Detect which cell encompasses the target text, then output its (X, Y) center coordinate. 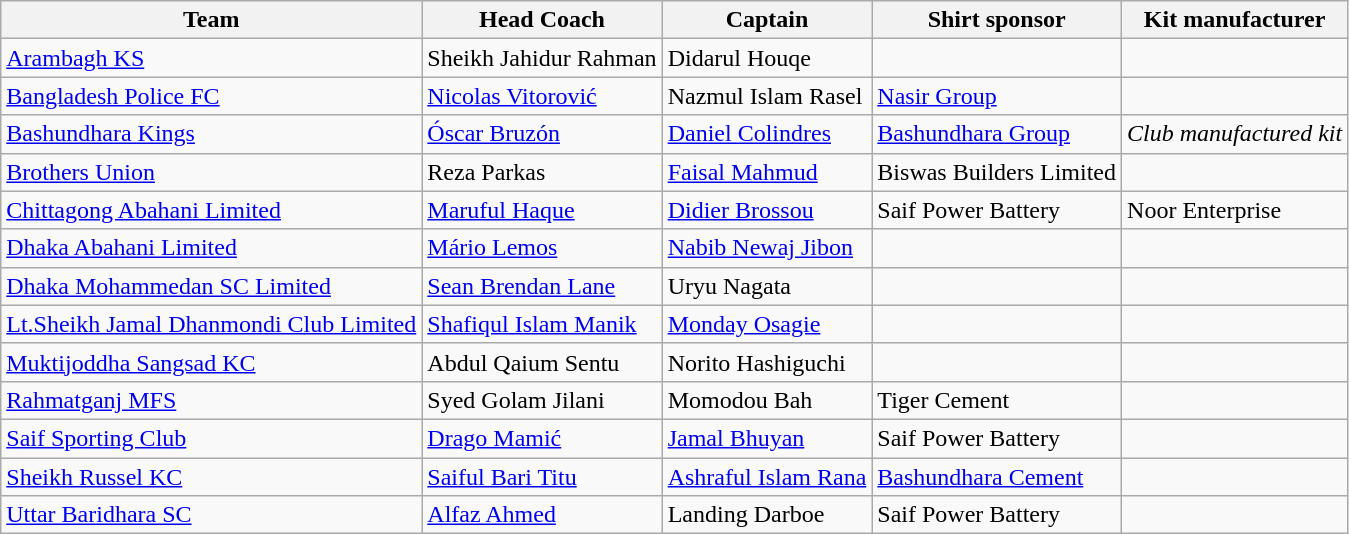
Reza Parkas (542, 172)
Ashraful Islam Rana (767, 477)
Biswas Builders Limited (997, 172)
Sheikh Jahidur Rahman (542, 58)
Shafiqul Islam Manik (542, 324)
Mário Lemos (542, 248)
Dhaka Mohammedan SC Limited (212, 286)
Nazmul Islam Rasel (767, 96)
Brothers Union (212, 172)
Nasir Group (997, 96)
Alfaz Ahmed (542, 515)
Lt.Sheikh Jamal Dhanmondi Club Limited (212, 324)
Uttar Baridhara SC (212, 515)
Landing Darboe (767, 515)
Abdul Qaium Sentu (542, 362)
Saiful Bari Titu (542, 477)
Bangladesh Police FC (212, 96)
Sean Brendan Lane (542, 286)
Muktijoddha Sangsad KC (212, 362)
Club manufactured kit (1235, 134)
Bashundhara Kings (212, 134)
Tiger Cement (997, 400)
Daniel Colindres (767, 134)
Syed Golam Jilani (542, 400)
Momodou Bah (767, 400)
Nicolas Vitorović (542, 96)
Uryu Nagata (767, 286)
Shirt sponsor (997, 20)
Dhaka Abahani Limited (212, 248)
Drago Mamić (542, 438)
Didier Brossou (767, 210)
Norito Hashiguchi (767, 362)
Team (212, 20)
Rahmatganj MFS (212, 400)
Saif Sporting Club (212, 438)
Noor Enterprise (1235, 210)
Óscar Bruzón (542, 134)
Monday Osagie (767, 324)
Chittagong Abahani Limited (212, 210)
Nabib Newaj Jibon (767, 248)
Bashundhara Group (997, 134)
Faisal Mahmud (767, 172)
Sheikh Russel KC (212, 477)
Head Coach (542, 20)
Captain (767, 20)
Kit manufacturer (1235, 20)
Didarul Houqe (767, 58)
Jamal Bhuyan (767, 438)
Bashundhara Cement (997, 477)
Arambagh KS (212, 58)
Maruful Haque (542, 210)
